Scan for the cell matching the given text and deliver its (x, y) coordinate at center. 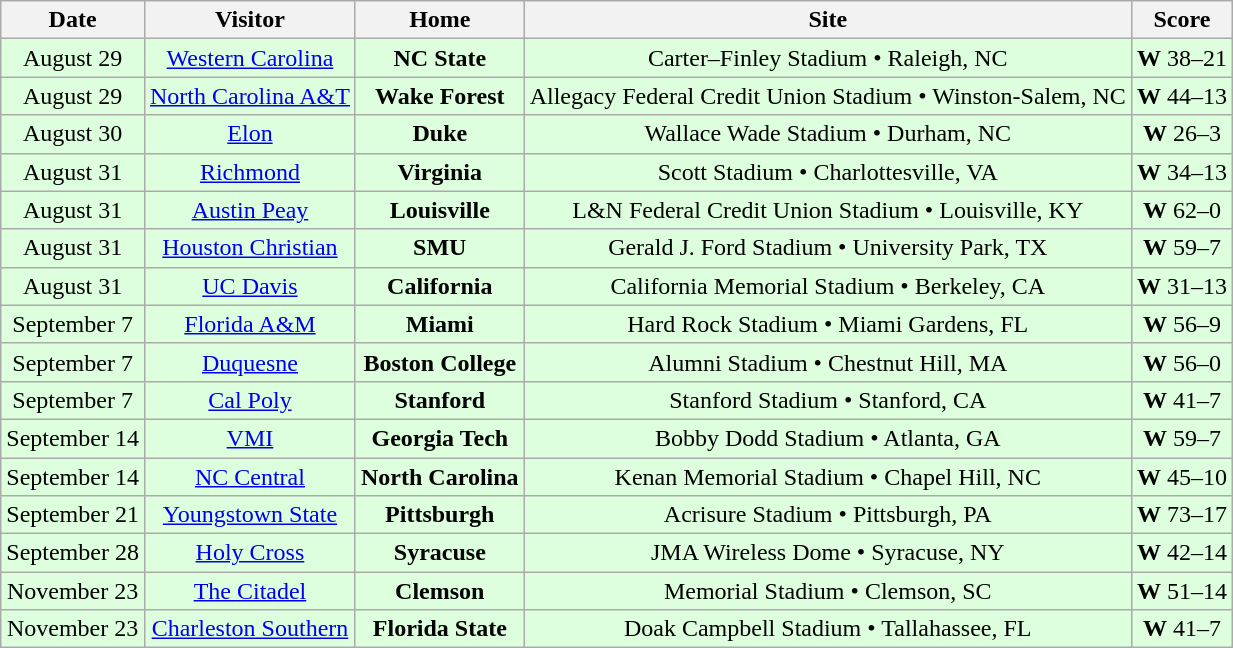
Gerald J. Ford Stadium • University Park, TX (828, 248)
Wake Forest (440, 96)
Stanford Stadium • Stanford, CA (828, 400)
W 62–0 (1182, 210)
Western Carolina (250, 58)
Miami (440, 324)
Hard Rock Stadium • Miami Gardens, FL (828, 324)
Alumni Stadium • Chestnut Hill, MA (828, 362)
W 38–21 (1182, 58)
Date (73, 20)
NC State (440, 58)
North Carolina (440, 477)
Youngstown State (250, 515)
September 21 (73, 515)
NC Central (250, 477)
W 56–0 (1182, 362)
SMU (440, 248)
UC Davis (250, 286)
Austin Peay (250, 210)
W 26–3 (1182, 134)
W 51–14 (1182, 591)
Duquesne (250, 362)
Doak Campbell Stadium • Tallahassee, FL (828, 629)
Duke (440, 134)
Florida A&M (250, 324)
Virginia (440, 172)
September 28 (73, 553)
Cal Poly (250, 400)
Acrisure Stadium • Pittsburgh, PA (828, 515)
Syracuse (440, 553)
California (440, 286)
North Carolina A&T (250, 96)
August 30 (73, 134)
Memorial Stadium • Clemson, SC (828, 591)
Holy Cross (250, 553)
Wallace Wade Stadium • Durham, NC (828, 134)
Scott Stadium • Charlottesville, VA (828, 172)
Bobby Dodd Stadium • Atlanta, GA (828, 438)
W 34–13 (1182, 172)
L&N Federal Credit Union Stadium • Louisville, KY (828, 210)
Allegacy Federal Credit Union Stadium • Winston-Salem, NC (828, 96)
Florida State (440, 629)
California Memorial Stadium • Berkeley, CA (828, 286)
VMI (250, 438)
W 31–13 (1182, 286)
Georgia Tech (440, 438)
W 45–10 (1182, 477)
Score (1182, 20)
Pittsburgh (440, 515)
Clemson (440, 591)
Richmond (250, 172)
The Citadel (250, 591)
Site (828, 20)
Home (440, 20)
Carter–Finley Stadium • Raleigh, NC (828, 58)
W 44–13 (1182, 96)
Louisville (440, 210)
JMA Wireless Dome • Syracuse, NY (828, 553)
W 56–9 (1182, 324)
Visitor (250, 20)
W 73–17 (1182, 515)
Kenan Memorial Stadium • Chapel Hill, NC (828, 477)
Boston College (440, 362)
Stanford (440, 400)
Houston Christian (250, 248)
Elon (250, 134)
W 42–14 (1182, 553)
Charleston Southern (250, 629)
